Provide the [x, y] coordinate of the cell's center where the given text is located.  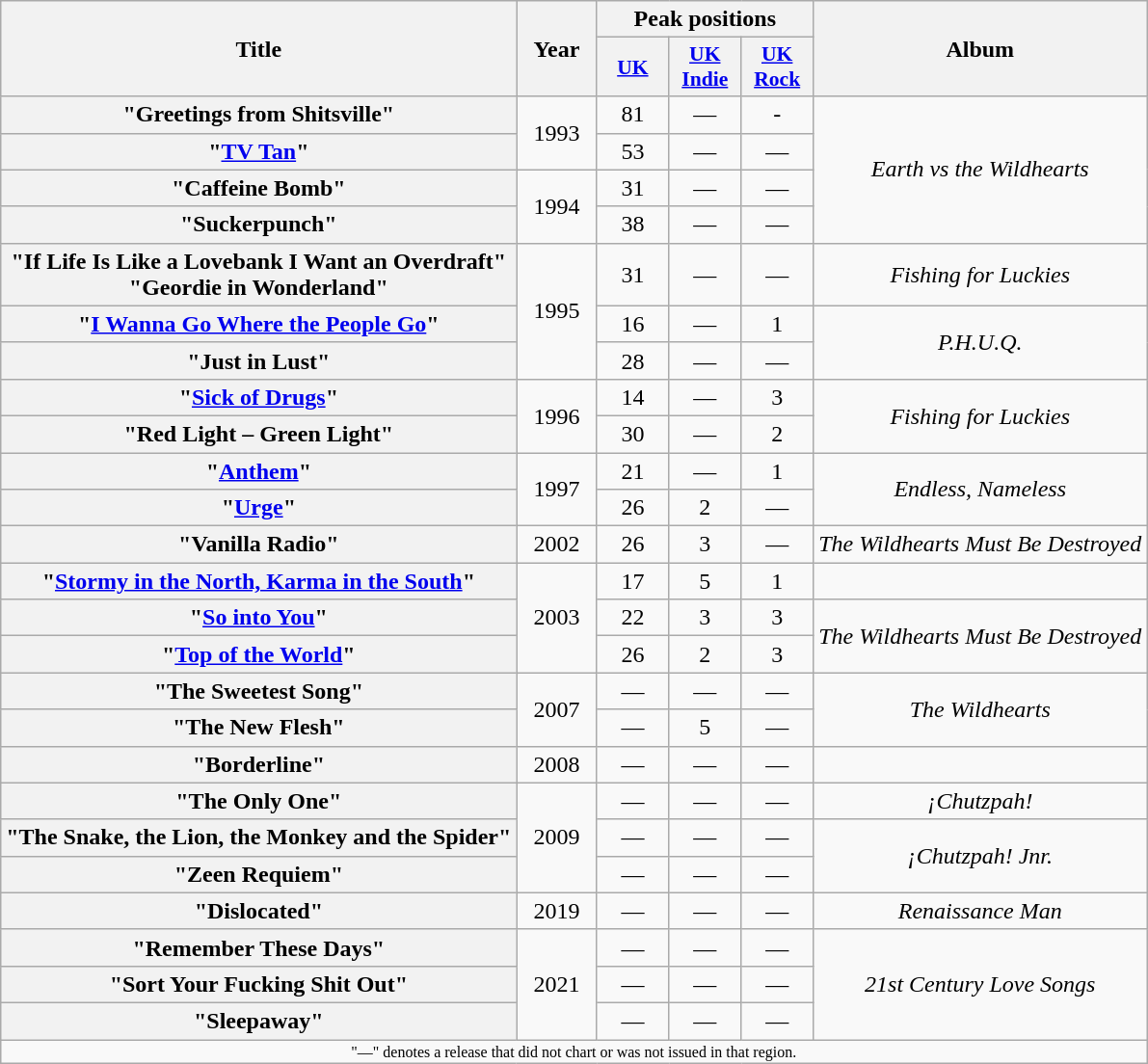
"Vanilla Radio" [258, 545]
"Suckerpunch" [258, 225]
2002 [557, 545]
2003 [557, 618]
"Borderline" [258, 764]
2009 [557, 838]
"Stormy in the North, Karma in the South" [258, 581]
- [777, 115]
"I Wanna Go Where the People Go" [258, 324]
"Just in Lust" [258, 360]
28 [632, 360]
"Zeen Requiem" [258, 874]
Endless, Nameless [980, 490]
"If Life Is Like a Lovebank I Want an Overdraft""Geordie in Wonderland" [258, 274]
The Wildhearts [980, 709]
38 [632, 225]
"Sleepaway" [258, 1021]
Album [980, 48]
¡Chutzpah! [980, 801]
14 [632, 397]
"Caffeine Bomb" [258, 188]
"Dislocated" [258, 911]
"Anthem" [258, 471]
Peak positions [706, 19]
Title [258, 48]
"Sick of Drugs" [258, 397]
P.H.U.Q. [980, 342]
1994 [557, 206]
81 [632, 115]
2019 [557, 911]
"Greetings from Shitsville" [258, 115]
"The Sweetest Song" [258, 691]
53 [632, 151]
"The Snake, the Lion, the Monkey and the Spider" [258, 838]
"TV Tan" [258, 151]
"The New Flesh" [258, 728]
1997 [557, 490]
1995 [557, 310]
2008 [557, 764]
"—" denotes a release that did not chart or was not issued in that region. [574, 1051]
21st Century Love Songs [980, 984]
21 [632, 471]
1996 [557, 415]
¡Chutzpah! Jnr. [980, 856]
1993 [557, 133]
"So into You" [258, 618]
"Red Light – Green Light" [258, 434]
16 [632, 324]
"Urge" [258, 508]
17 [632, 581]
"Top of the World" [258, 654]
Year [557, 48]
2021 [557, 984]
"The Only One" [258, 801]
UKIndie [706, 67]
2007 [557, 709]
Earth vs the Wildhearts [980, 170]
"Sort Your Fucking Shit Out" [258, 984]
UKRock [777, 67]
UK [632, 67]
30 [632, 434]
22 [632, 618]
Renaissance Man [980, 911]
"Remember These Days" [258, 947]
